Return (X, Y) of the center of cell containing provided text 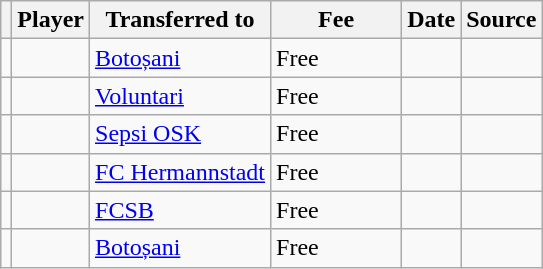
Source (502, 20)
FC Hermannstadt (180, 172)
Sepsi OSK (180, 134)
FCSB (180, 210)
Transferred to (180, 20)
Fee (336, 20)
Voluntari (180, 96)
Date (432, 20)
Player (51, 20)
